Capture the cell that displays the provided text and extract its (X, Y) central coordinate. 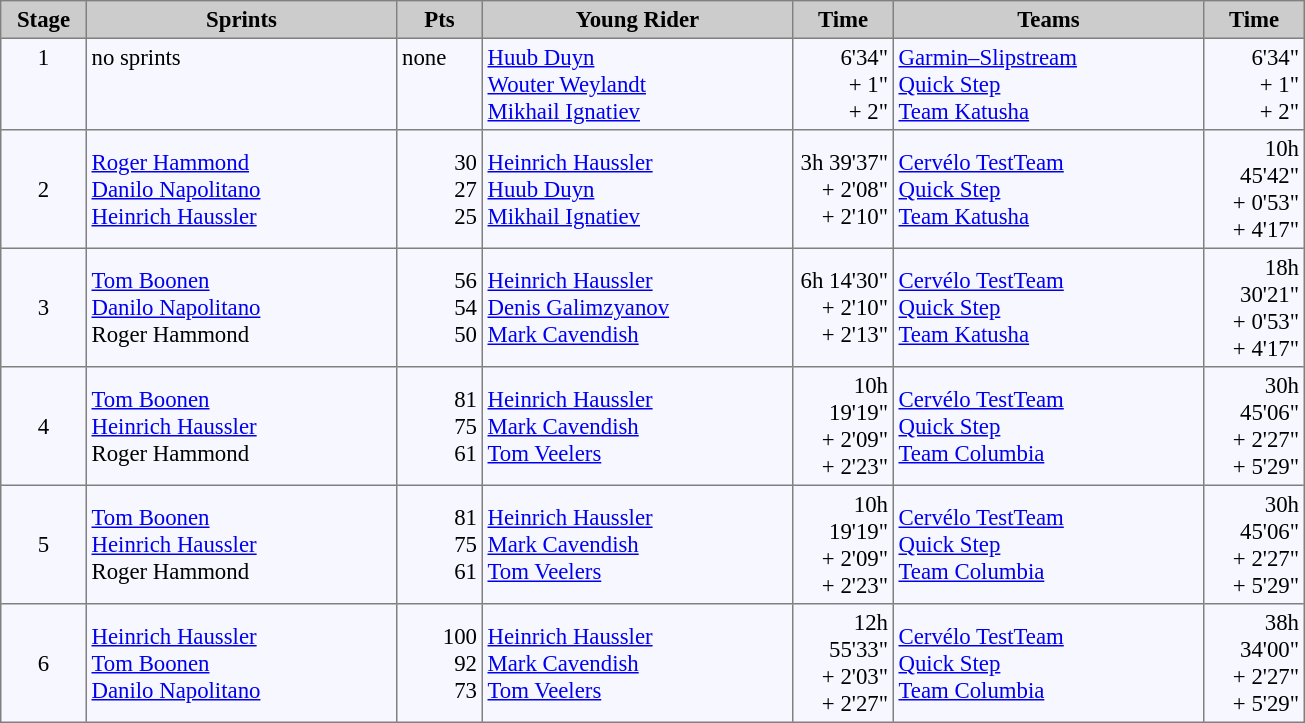
18h 30'21" + 0'53" + 4'17" (1254, 307)
Sprints (241, 20)
Pts (440, 20)
38h 34'00" + 2'27" + 5'29" (1254, 663)
5 (44, 544)
10h 45'42" + 0'53" + 4'17" (1254, 189)
Heinrich Haussler Huub Duyn Mikhail Ignatiev (637, 189)
no sprints (241, 84)
100 92 73 (440, 663)
Heinrich Haussler Denis Galimzyanov Mark Cavendish (637, 307)
4 (44, 426)
Heinrich Haussler Tom Boonen Danilo Napolitano (241, 663)
none (440, 84)
Roger Hammond Danilo Napolitano Heinrich Haussler (241, 189)
Stage (44, 20)
6h 14'30" + 2'10" + 2'13" (843, 307)
56 54 50 (440, 307)
Garmin–Slipstream Quick Step Team Katusha (1048, 84)
12h 55'33" + 2'03" + 2'27" (843, 663)
Tom Boonen Danilo Napolitano Roger Hammond (241, 307)
3h 39'37" + 2'08" + 2'10" (843, 189)
1 (44, 84)
Huub Duyn Wouter Weylandt Mikhail Ignatiev (637, 84)
Young Rider (637, 20)
Teams (1048, 20)
3 (44, 307)
6 (44, 663)
2 (44, 189)
30 27 25 (440, 189)
